Capture the cell that displays the provided text and extract its (X, Y) central coordinate. 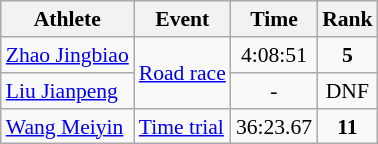
4:08:51 (274, 55)
Road race (182, 72)
Liu Jianpeng (68, 91)
Athlete (68, 19)
Zhao Jingbiao (68, 55)
5 (348, 55)
Event (182, 19)
11 (348, 126)
Rank (348, 19)
- (274, 91)
DNF (348, 91)
Time trial (182, 126)
Wang Meiyin (68, 126)
Time (274, 19)
36:23.67 (274, 126)
